From the cell containing the given text, extract its center point as [x, y] coordinate. 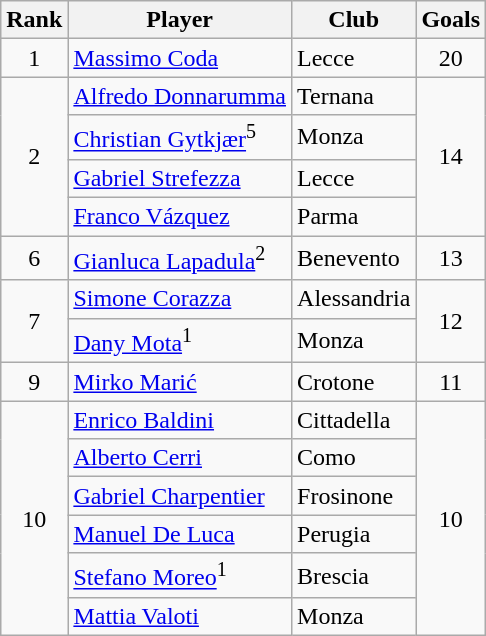
Alfredo Donnarumma [180, 96]
Frosinone [354, 496]
Alessandria [354, 299]
Massimo Coda [180, 58]
9 [34, 382]
Brescia [354, 576]
Mirko Marić [180, 382]
Goals [451, 20]
Como [354, 458]
Gabriel Strefezza [180, 178]
Manuel De Luca [180, 534]
Christian Gytkjær5 [180, 138]
1 [34, 58]
Simone Corazza [180, 299]
Player [180, 20]
14 [451, 156]
Stefano Moreo1 [180, 576]
11 [451, 382]
Club [354, 20]
Ternana [354, 96]
2 [34, 156]
Rank [34, 20]
Franco Vázquez [180, 217]
Mattia Valoti [180, 617]
6 [34, 258]
Perugia [354, 534]
13 [451, 258]
7 [34, 322]
Parma [354, 217]
12 [451, 322]
Enrico Baldini [180, 420]
Dany Mota1 [180, 340]
Cittadella [354, 420]
Alberto Cerri [180, 458]
Gianluca Lapadula2 [180, 258]
20 [451, 58]
Gabriel Charpentier [180, 496]
Benevento [354, 258]
Crotone [354, 382]
